Scan for the cell matching the given text and deliver its [X, Y] coordinate at center. 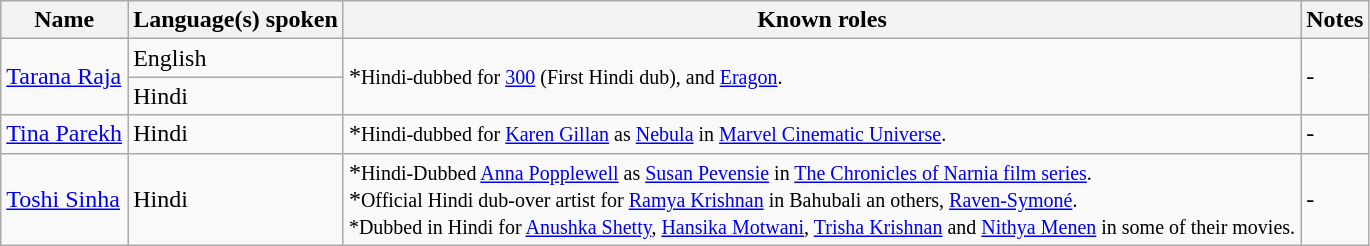
Tarana Raja [64, 77]
*Hindi-dubbed for 300 (First Hindi dub), and Eragon. [822, 77]
*Hindi-dubbed for Karen Gillan as Nebula in Marvel Cinematic Universe. [822, 134]
Language(s) spoken [236, 20]
Notes [1335, 20]
Known roles [822, 20]
English [236, 58]
Toshi Sinha [64, 199]
Tina Parekh [64, 134]
Name [64, 20]
